Locate the cell with the specified text and output its [X, Y] center coordinate. 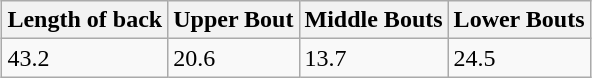
Length of back [85, 20]
13.7 [374, 58]
43.2 [85, 58]
20.6 [234, 58]
Middle Bouts [374, 20]
Upper Bout [234, 20]
Lower Bouts [519, 20]
24.5 [519, 58]
